Detect which cell encompasses the target text, then output its (X, Y) center coordinate. 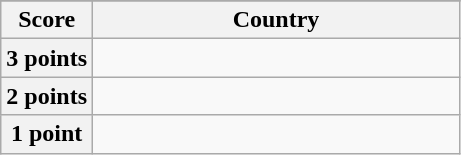
2 points (47, 96)
Country (276, 20)
1 point (47, 134)
3 points (47, 58)
Score (47, 20)
